Capture the cell that displays the provided text and extract its (x, y) central coordinate. 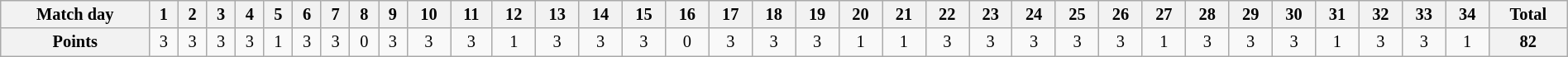
18 (773, 14)
31 (1337, 14)
26 (1121, 14)
22 (947, 14)
12 (514, 14)
11 (471, 14)
25 (1077, 14)
14 (600, 14)
20 (860, 14)
29 (1250, 14)
7 (336, 14)
6 (308, 14)
27 (1164, 14)
33 (1424, 14)
21 (904, 14)
2 (192, 14)
10 (428, 14)
32 (1380, 14)
17 (730, 14)
19 (817, 14)
82 (1528, 42)
34 (1467, 14)
Match day (75, 14)
15 (643, 14)
24 (1034, 14)
13 (557, 14)
16 (687, 14)
9 (394, 14)
8 (364, 14)
Total (1528, 14)
Points (75, 42)
4 (250, 14)
5 (278, 14)
28 (1207, 14)
23 (991, 14)
30 (1293, 14)
